Search for the cell housing the specified text and yield its [x, y] center coordinate. 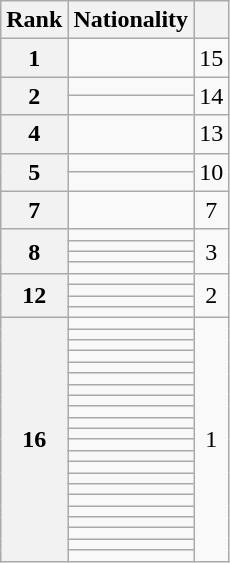
13 [212, 134]
10 [212, 172]
3 [212, 251]
Nationality [131, 20]
5 [34, 172]
12 [34, 295]
16 [34, 440]
Rank [34, 20]
15 [212, 58]
14 [212, 96]
8 [34, 251]
4 [34, 134]
